Return the (x, y) coordinate for the center point of the cell that contains the specified text.  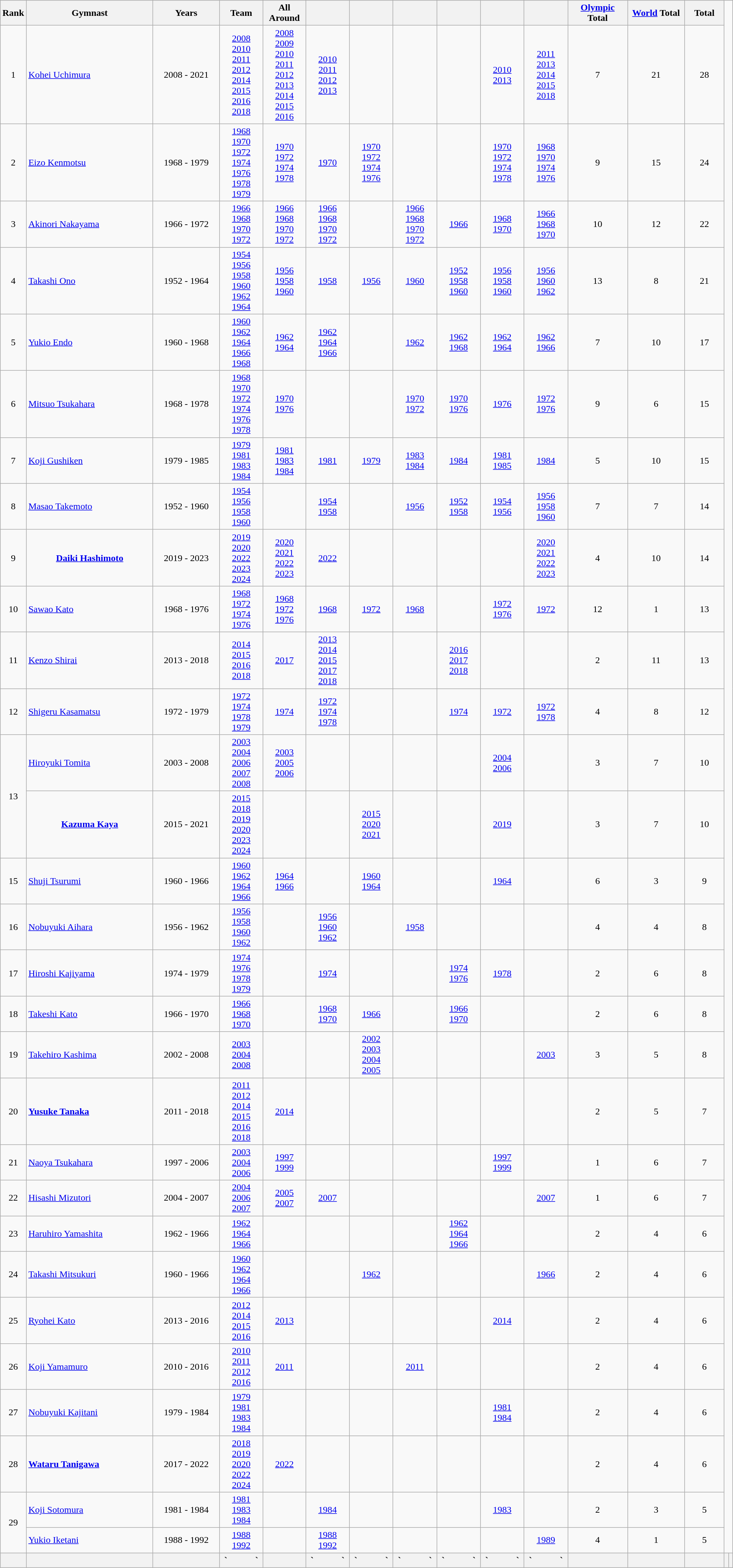
2019 - 2023 (186, 558)
1983 (503, 1510)
Koji Sotomura (90, 1510)
1989 (546, 1541)
18 (13, 1014)
Ryohei Kato (90, 1320)
2004 2006 2007 (241, 1198)
1964 (503, 881)
Kohei Uchimura (90, 75)
29 (13, 1523)
Takehiro Kashima (90, 1055)
1968 - 1979 (186, 162)
2002 - 2008 (186, 1055)
1952 1958 (459, 507)
16 (13, 927)
2013 (284, 1320)
1968 - 1978 (186, 404)
1970 1972 1974 1976 (371, 162)
2010 2011 2012 2016 (241, 1367)
1960 - 1968 (186, 342)
26 (13, 1367)
2003 2004 2006 (241, 1162)
1954 1958 (328, 507)
Kenzo Shirai (90, 660)
1979 - 1984 (186, 1412)
Shuji Tsurumi (90, 881)
Yukio Endo (90, 342)
1954 1956 1958 1960 1962 1964 (241, 281)
23 (13, 1234)
1964 1966 (284, 881)
1952 - 1960 (186, 507)
1972 1974 1978 1979 (241, 711)
1954 1956 1958 1960 (241, 507)
Olympic Total (598, 13)
1972 1978 (546, 711)
2019 2020 2022 2023 2024 (241, 558)
Mitsuo Tsukahara (90, 404)
1970 1972 (415, 404)
1962 1966 (546, 342)
2004 - 2007 (186, 1198)
All Around (284, 13)
Wataru Tanigawa (90, 1464)
2003 2004 2008 (241, 1055)
2011 2013 2014 2015 2018 (546, 75)
1979 - 1985 (186, 460)
Nobuyuki Aihara (90, 927)
2013 - 2018 (186, 660)
2003 (546, 1055)
1979 (371, 460)
World Total (656, 13)
2017 (284, 660)
1966 - 1972 (186, 224)
1960 (415, 281)
Masao Takemoto (90, 507)
1960 1964 (371, 881)
2013 - 2016 (186, 1320)
Sawao Kato (90, 609)
2013 2014 2015 2017 2018 (328, 660)
2010 2011 2012 2013 (328, 75)
2011 - 2018 (186, 1111)
2008 - 2021 (186, 75)
2014 2015 2016 2018 (241, 660)
Total (704, 13)
1968 - 1976 (186, 609)
Shigeru Kasamatsu (90, 711)
2019 (503, 824)
1952 1958 1960 (459, 281)
2010 2013 (503, 75)
2005 2007 (284, 1198)
1974 1976 (459, 973)
Akinori Nakayama (90, 224)
1968 1970 1972 1974 1976 1978 1979 (241, 162)
Takashi Ono (90, 281)
Yusuke Tanaka (90, 1111)
Nobuyuki Kajitani (90, 1412)
2002 2003 2004 2005 (371, 1055)
1966 - 1970 (186, 1014)
Eizo Kenmotsu (90, 162)
1981 1985 (503, 460)
Hiroshi Kajiyama (90, 973)
1983 1984 (415, 460)
25 (13, 1320)
1988 - 1992 (186, 1541)
2010 - 2016 (186, 1367)
Haruhiro Yamashita (90, 1234)
Gymnast (90, 13)
1972 - 1979 (186, 711)
2017 - 2022 (186, 1464)
2012 2014 2015 2016 (241, 1320)
1981 1984 (503, 1412)
Kazuma Kaya (90, 824)
1976 (503, 404)
1972 1974 1978 (328, 711)
Hisashi Mizutori (90, 1198)
1974 - 1979 (186, 973)
1968 1972 1976 (284, 609)
1962 - 1966 (186, 1234)
2004 2006 (503, 763)
2018 2019 2020 2022 2024 (241, 1464)
Koji Yamamuro (90, 1367)
1956 1958 1960 1962 (241, 927)
Rank (13, 13)
1960 1962 1964 1966 1968 (241, 342)
20 (13, 1111)
27 (13, 1412)
Takeshi Kato (90, 1014)
2015 2020 2021 (371, 824)
Yukio Iketani (90, 1541)
1974 1976 1978 1979 (241, 973)
Koji Gushiken (90, 460)
Years (186, 13)
Takashi Mitsukuri (90, 1275)
Naoya Tsukahara (90, 1162)
Daiki Hashimoto (90, 558)
2015 - 2021 (186, 824)
1981 - 1984 (186, 1510)
2011 2012 2014 2015 2016 2018 (241, 1111)
1968 1970 1972 1974 1976 1978 (241, 404)
2008 2010 2011 2012 2014 2015 2016 2018 (241, 75)
Team (241, 13)
2008 2009 2010 2011 2012 2013 2014 2015 2016 (284, 75)
2003 2005 2006 (284, 763)
19 (13, 1055)
1966 1970 (459, 1014)
2003 - 2008 (186, 763)
1978 (503, 973)
1954 1956 (503, 507)
1997 - 2006 (186, 1162)
1952 - 1964 (186, 281)
1968 1970 1974 1976 (546, 162)
2003 2004 2006 2007 2008 (241, 763)
2016 2017 2018 (459, 660)
1956 - 1962 (186, 927)
1968 1972 1974 1976 (241, 609)
1981 (328, 460)
2015 2018 2019 2020 2023 2024 (241, 824)
Hiroyuki Tomita (90, 763)
1962 1968 (459, 342)
1970 (328, 162)
